Extract the [X, Y] coordinate from the center of the cell holding the provided text.  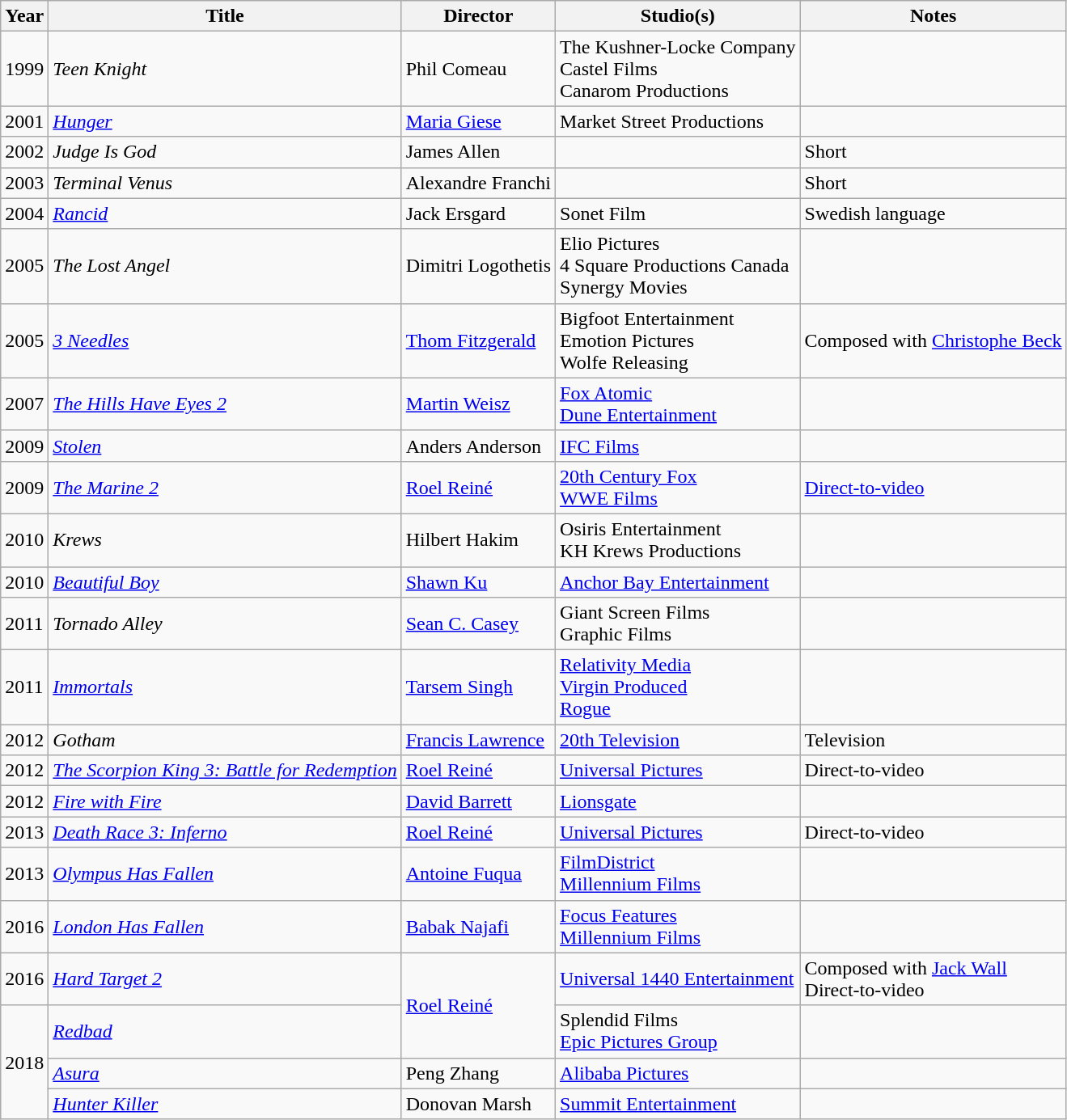
2003 [24, 183]
2001 [24, 121]
Swedish language [934, 213]
Sean C. Casey [478, 624]
Shawn Ku [478, 581]
Maria Giese [478, 121]
Teen Knight [225, 69]
20th Television [678, 740]
Stolen [225, 446]
Lionsgate [678, 801]
Hard Target 2 [225, 978]
Bigfoot EntertainmentEmotion PicturesWolfe Releasing [678, 340]
Splendid FilmsEpic Pictures Group [678, 1032]
Universal 1440 Entertainment [678, 978]
Anders Anderson [478, 446]
Babak Najafi [478, 927]
Hilbert Hakim [478, 540]
Market Street Productions [678, 121]
Phil Comeau [478, 69]
Jack Ersgard [478, 213]
Fox AtomicDune Entertainment [678, 404]
Giant Screen FilmsGraphic Films [678, 624]
3 Needles [225, 340]
Hunter Killer [225, 1104]
The Hills Have Eyes 2 [225, 404]
Asura [225, 1073]
Olympus Has Fallen [225, 873]
London Has Fallen [225, 927]
James Allen [478, 152]
The Kushner-Locke CompanyCastel FilmsCanarom Productions [678, 69]
Gotham [225, 740]
Composed with Christophe Beck [934, 340]
2018 [24, 1063]
Peng Zhang [478, 1073]
Alibaba Pictures [678, 1073]
Tarsem Singh [478, 687]
Terminal Venus [225, 183]
The Marine 2 [225, 487]
Alexandre Franchi [478, 183]
Francis Lawrence [478, 740]
2004 [24, 213]
Notes [934, 16]
2007 [24, 404]
Donovan Marsh [478, 1104]
Television [934, 740]
Rancid [225, 213]
Dimitri Logothetis [478, 266]
Immortals [225, 687]
Martin Weisz [478, 404]
The Scorpion King 3: Battle for Redemption [225, 771]
Tornado Alley [225, 624]
Hunger [225, 121]
Elio Pictures4 Square Productions CanadaSynergy Movies [678, 266]
David Barrett [478, 801]
Death Race 3: Inferno [225, 832]
IFC Films [678, 446]
Beautiful Boy [225, 581]
Judge Is God [225, 152]
Thom Fitzgerald [478, 340]
Focus FeaturesMillennium Films [678, 927]
Anchor Bay Entertainment [678, 581]
Sonet Film [678, 213]
Studio(s) [678, 16]
Redbad [225, 1032]
Osiris EntertainmentKH Krews Productions [678, 540]
Year [24, 16]
Composed with Jack WallDirect-to-video [934, 978]
Title [225, 16]
FilmDistrictMillennium Films [678, 873]
Relativity MediaVirgin ProducedRogue [678, 687]
Krews [225, 540]
Director [478, 16]
2002 [24, 152]
1999 [24, 69]
Antoine Fuqua [478, 873]
Fire with Fire [225, 801]
The Lost Angel [225, 266]
20th Century FoxWWE Films [678, 487]
Summit Entertainment [678, 1104]
